For the text-containing cell, return its midpoint in [X, Y] coordinate format. 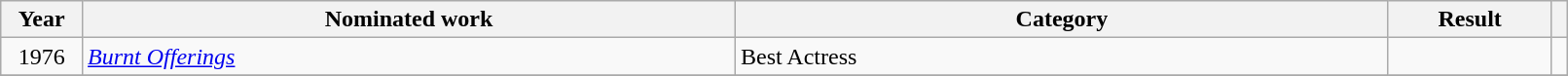
Best Actress [1061, 57]
Result [1470, 19]
Nominated work [409, 19]
1976 [42, 57]
Year [42, 19]
Category [1061, 19]
Burnt Offerings [409, 57]
